Locate the cell with the specified text and output its (x, y) center coordinate. 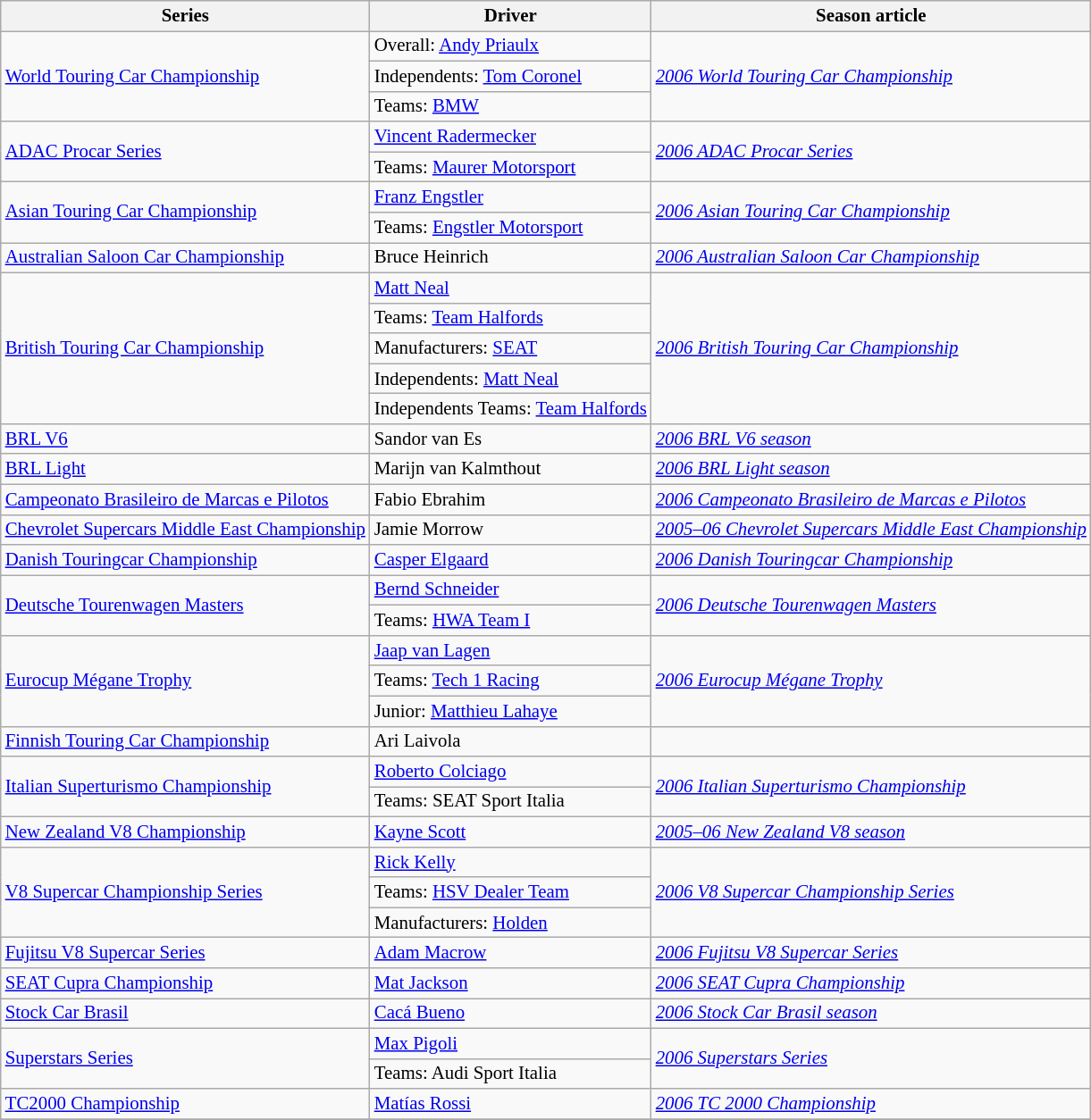
2006 Australian Saloon Car Championship (871, 257)
Max Pigoli (511, 1043)
Teams: Audi Sport Italia (511, 1074)
2006 V8 Supercar Championship Series (871, 892)
2006 ADAC Procar Series (871, 152)
Teams: Engstler Motorsport (511, 228)
Deutsche Tourenwagen Masters (186, 606)
2006 Danish Touringcar Championship (871, 560)
Ari Laivola (511, 741)
2006 Fujitsu V8 Supercar Series (871, 953)
New Zealand V8 Championship (186, 832)
2006 BRL V6 season (871, 439)
2005–06 Chevrolet Supercars Middle East Championship (871, 530)
BRL Light (186, 469)
Teams: SEAT Sport Italia (511, 802)
Jaap van Lagen (511, 650)
2006 Asian Touring Car Championship (871, 213)
2006 SEAT Cupra Championship (871, 983)
Teams: HSV Dealer Team (511, 892)
2006 Campeonato Brasileiro de Marcas e Pilotos (871, 499)
Manufacturers: SEAT (511, 348)
TC2000 Championship (186, 1104)
Chevrolet Supercars Middle East Championship (186, 530)
Asian Touring Car Championship (186, 213)
Danish Touringcar Championship (186, 560)
2006 British Touring Car Championship (871, 348)
Stock Car Brasil (186, 1014)
2006 World Touring Car Championship (871, 76)
Roberto Colciago (511, 772)
Casper Elgaard (511, 560)
Fabio Ebrahim (511, 499)
Overall: Andy Priaulx (511, 46)
Mat Jackson (511, 983)
2006 Stock Car Brasil season (871, 1014)
Sandor van Es (511, 439)
ADAC Procar Series (186, 152)
Vincent Radermecker (511, 137)
BRL V6 (186, 439)
Australian Saloon Car Championship (186, 257)
Marijn van Kalmthout (511, 469)
Driver (511, 16)
Matías Rossi (511, 1104)
2006 Eurocup Mégane Trophy (871, 681)
Kayne Scott (511, 832)
Teams: Tech 1 Racing (511, 681)
Cacá Bueno (511, 1014)
Season article (871, 16)
Franz Engstler (511, 197)
Teams: Maurer Motorsport (511, 167)
Independents: Matt Neal (511, 379)
Series (186, 16)
Jamie Morrow (511, 530)
Superstars Series (186, 1058)
Independents: Tom Coronel (511, 76)
Manufacturers: Holden (511, 923)
Independents Teams: Team Halfords (511, 409)
2006 Italian Superturismo Championship (871, 787)
2006 TC 2000 Championship (871, 1104)
V8 Supercar Championship Series (186, 892)
Fujitsu V8 Supercar Series (186, 953)
Eurocup Mégane Trophy (186, 681)
Teams: BMW (511, 106)
2006 Superstars Series (871, 1058)
Adam Macrow (511, 953)
Matt Neal (511, 288)
Junior: Matthieu Lahaye (511, 711)
2005–06 New Zealand V8 season (871, 832)
Rick Kelly (511, 862)
Campeonato Brasileiro de Marcas e Pilotos (186, 499)
Italian Superturismo Championship (186, 787)
Bernd Schneider (511, 590)
Bruce Heinrich (511, 257)
Teams: HWA Team I (511, 621)
World Touring Car Championship (186, 76)
SEAT Cupra Championship (186, 983)
Teams: Team Halfords (511, 318)
Finnish Touring Car Championship (186, 741)
2006 BRL Light season (871, 469)
2006 Deutsche Tourenwagen Masters (871, 606)
British Touring Car Championship (186, 348)
